Detect which cell encompasses the target text, then output its [x, y] center coordinate. 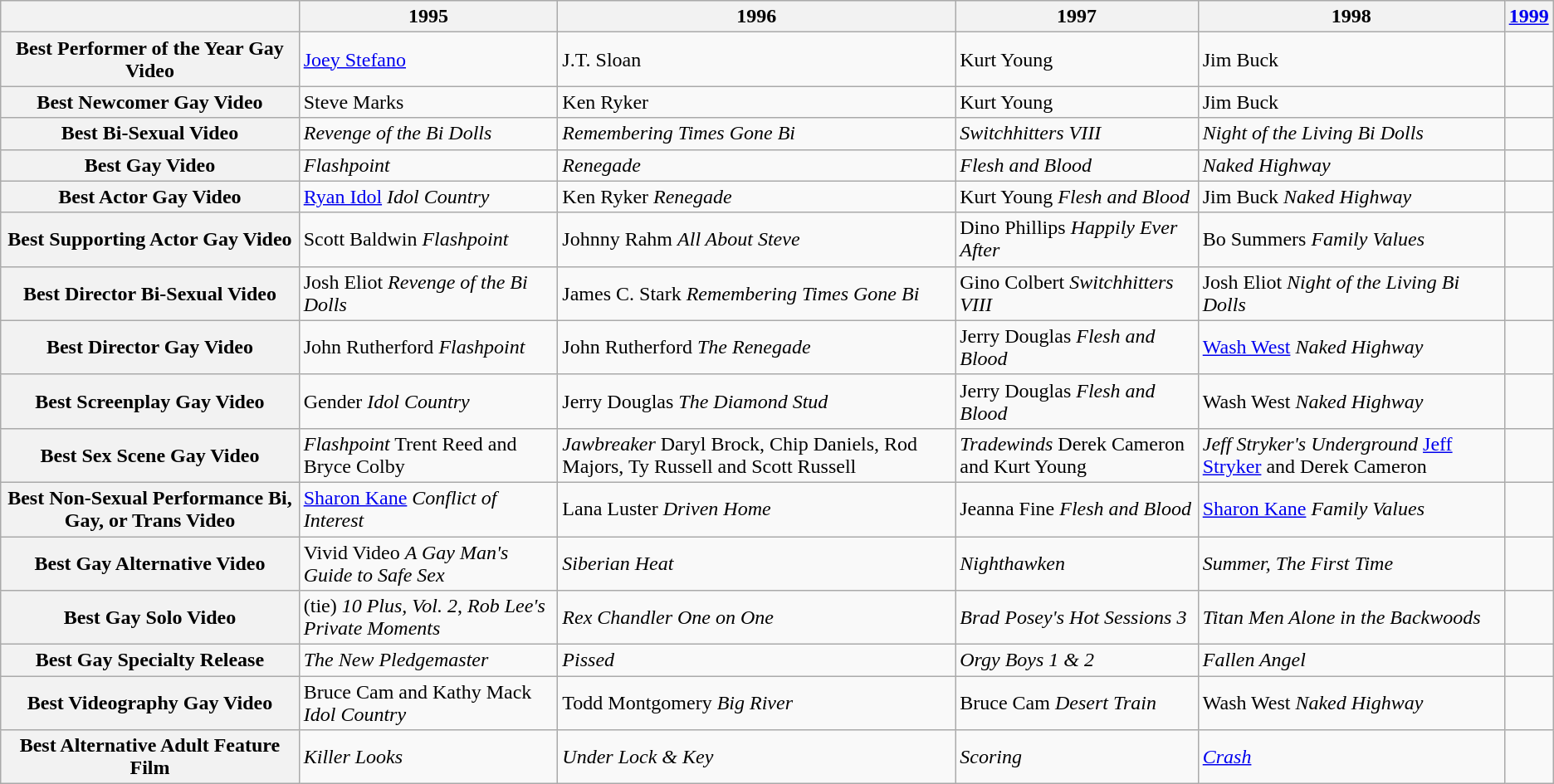
Tradewinds Derek Cameron and Kurt Young [1077, 455]
Gender Idol Country [428, 402]
1997 [1077, 17]
Jeff Stryker's Underground Jeff Stryker and Derek Cameron [1351, 455]
Best Gay Solo Video [149, 617]
Switchhitters VIII [1077, 134]
Josh Eliot Night of the Living Bi Dolls [1351, 294]
Best Performer of the Year Gay Video [149, 60]
Kurt Young Flesh and Blood [1077, 197]
Best Bi-Sexual Video [149, 134]
Siberian Heat [757, 562]
Best Sex Scene Gay Video [149, 455]
Rex Chandler One on One [757, 617]
Brad Posey's Hot Sessions 3 [1077, 617]
Best Gay Video [149, 165]
Best Supporting Actor Gay Video [149, 239]
Gino Colbert Switchhitters VIII [1077, 294]
Flashpoint [428, 165]
Flashpoint Trent Reed and Bryce Colby [428, 455]
Joey Stefano [428, 60]
Best Gay Specialty Release [149, 660]
Crash [1351, 757]
Johnny Rahm All About Steve [757, 239]
Josh Eliot Revenge of the Bi Dolls [428, 294]
Vivid Video A Gay Man's Guide to Safe Sex [428, 562]
Best Videography Gay Video [149, 704]
Remembering Times Gone Bi [757, 134]
Best Director Bi-Sexual Video [149, 294]
Bo Summers Family Values [1351, 239]
Sharon Kane Conflict of Interest [428, 509]
J.T. Sloan [757, 60]
Nighthawken [1077, 562]
Best Gay Alternative Video [149, 562]
Steve Marks [428, 102]
John Rutherford The Renegade [757, 347]
Bruce Cam and Kathy Mack Idol Country [428, 704]
Best Screenplay Gay Video [149, 402]
Pissed [757, 660]
1999 [1529, 17]
Best Alternative Adult Feature Film [149, 757]
Ryan Idol Idol Country [428, 197]
Todd Montgomery Big River [757, 704]
Jerry Douglas The Diamond Stud [757, 402]
The New Pledgemaster [428, 660]
Flesh and Blood [1077, 165]
Ken Ryker Renegade [757, 197]
Scott Baldwin Flashpoint [428, 239]
1998 [1351, 17]
John Rutherford Flashpoint [428, 347]
Renegade [757, 165]
Ken Ryker [757, 102]
Best Newcomer Gay Video [149, 102]
Lana Luster Driven Home [757, 509]
Under Lock & Key [757, 757]
1996 [757, 17]
Sharon Kane Family Values [1351, 509]
Jim Buck Naked Highway [1351, 197]
Bruce Cam Desert Train [1077, 704]
Killer Looks [428, 757]
1995 [428, 17]
Naked Highway [1351, 165]
Best Director Gay Video [149, 347]
Fallen Angel [1351, 660]
Dino Phillips Happily Ever After [1077, 239]
Summer, The First Time [1351, 562]
Titan Men Alone in the Backwoods [1351, 617]
James C. Stark Remembering Times Gone Bi [757, 294]
(tie) 10 Plus, Vol. 2, Rob Lee's Private Moments [428, 617]
Night of the Living Bi Dolls [1351, 134]
Orgy Boys 1 & 2 [1077, 660]
Jeanna Fine Flesh and Blood [1077, 509]
Scoring [1077, 757]
Best Actor Gay Video [149, 197]
Jawbreaker Daryl Brock, Chip Daniels, Rod Majors, Ty Russell and Scott Russell [757, 455]
Best Non-Sexual Performance Bi, Gay, or Trans Video [149, 509]
Revenge of the Bi Dolls [428, 134]
